Identify which cell holds the provided text, then report its (X, Y) central coordinate. 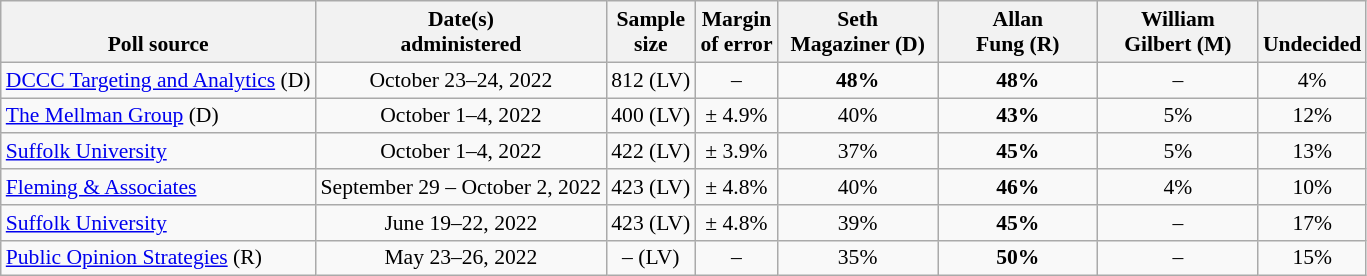
13% (1312, 152)
Public Opinion Strategies (R) (158, 258)
June 19–22, 2022 (462, 223)
12% (1312, 116)
September 29 – October 2, 2022 (462, 187)
± 3.9% (736, 152)
400 (LV) (650, 116)
10% (1312, 187)
46% (1018, 187)
October 23–24, 2022 (462, 80)
43% (1018, 116)
Marginof error (736, 32)
812 (LV) (650, 80)
May 23–26, 2022 (462, 258)
Undecided (1312, 32)
39% (858, 223)
Fleming & Associates (158, 187)
50% (1018, 258)
AllanFung (R) (1018, 32)
15% (1312, 258)
37% (858, 152)
Poll source (158, 32)
– (LV) (650, 258)
17% (1312, 223)
Date(s)administered (462, 32)
WilliamGilbert (M) (1178, 32)
DCCC Targeting and Analytics (D) (158, 80)
± 4.9% (736, 116)
SethMagaziner (D) (858, 32)
422 (LV) (650, 152)
Samplesize (650, 32)
35% (858, 258)
The Mellman Group (D) (158, 116)
